Locate the cell with the specified text and output its [x, y] center coordinate. 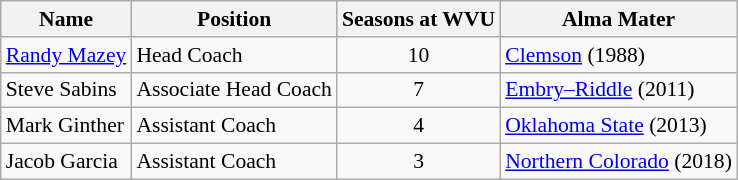
Position [234, 19]
Embry–Riddle (2011) [618, 90]
Seasons at WVU [418, 19]
7 [418, 90]
Randy Mazey [66, 55]
3 [418, 162]
Jacob Garcia [66, 162]
4 [418, 126]
Associate Head Coach [234, 90]
Name [66, 19]
Clemson (1988) [618, 55]
Alma Mater [618, 19]
Mark Ginther [66, 126]
10 [418, 55]
Northern Colorado (2018) [618, 162]
Steve Sabins [66, 90]
Head Coach [234, 55]
Oklahoma State (2013) [618, 126]
